Search for the cell housing the specified text and yield its (x, y) center coordinate. 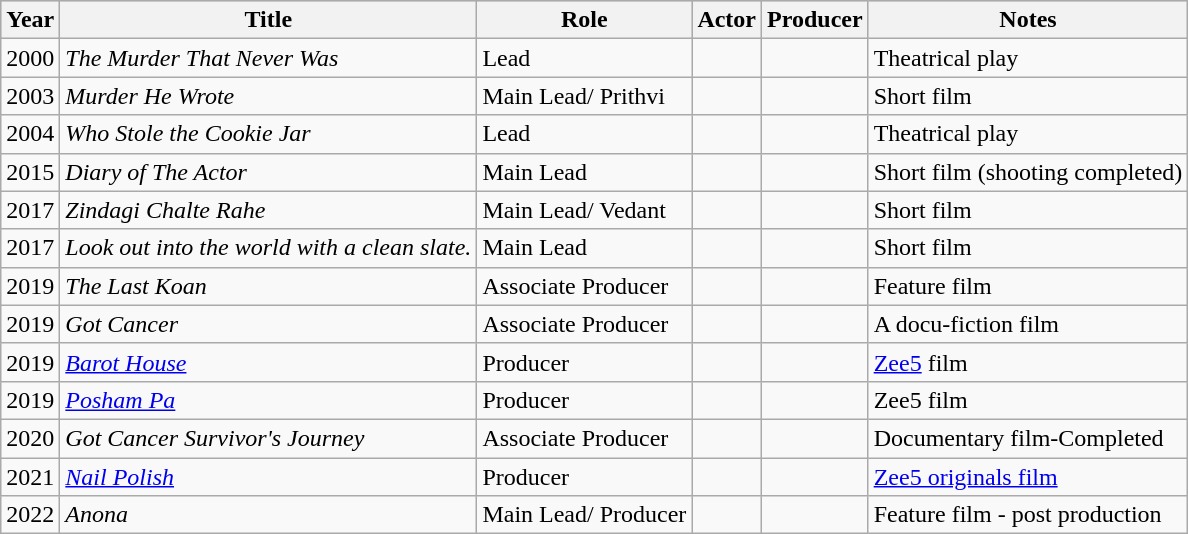
Main Lead/ Producer (584, 515)
A docu-fiction film (1028, 324)
Role (584, 20)
2004 (30, 134)
The Last Koan (268, 286)
Who Stole the Cookie Jar (268, 134)
Murder He Wrote (268, 96)
Main Lead/ Prithvi (584, 96)
Got Cancer Survivor's Journey (268, 438)
Documentary film-Completed (1028, 438)
2020 (30, 438)
2021 (30, 477)
Diary of The Actor (268, 172)
Got Cancer (268, 324)
Short film (shooting completed) (1028, 172)
The Murder That Never Was (268, 58)
Zee5 originals film (1028, 477)
Feature film (1028, 286)
Barot House (268, 362)
Zindagi Chalte Rahe (268, 210)
Look out into the world with a clean slate. (268, 248)
2003 (30, 96)
Posham Pa (268, 400)
Title (268, 20)
Actor (727, 20)
Main Lead/ Vedant (584, 210)
2015 (30, 172)
Notes (1028, 20)
Anona (268, 515)
Feature film - post production (1028, 515)
Year (30, 20)
Nail Polish (268, 477)
2022 (30, 515)
2000 (30, 58)
